Search for the cell housing the specified text and yield its (x, y) center coordinate. 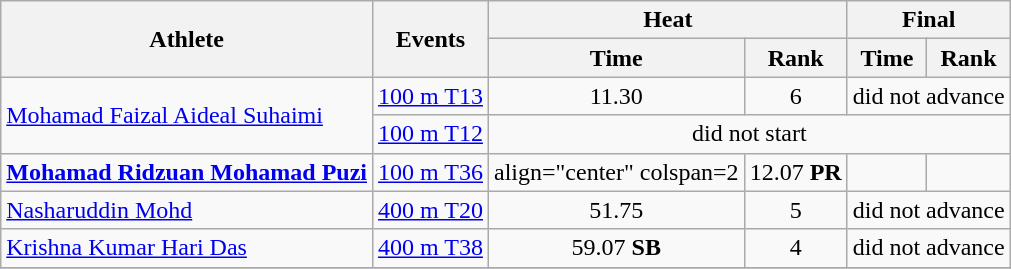
Final (928, 20)
400 m T38 (431, 248)
400 m T20 (431, 210)
Events (431, 39)
5 (796, 210)
12.07 PR (796, 172)
6 (796, 96)
4 (796, 248)
11.30 (616, 96)
100 m T12 (431, 134)
Mohamad Ridzuan Mohamad Puzi (187, 172)
did not start (749, 134)
100 m T13 (431, 96)
align="center" colspan=2 (616, 172)
100 m T36 (431, 172)
Athlete (187, 39)
Krishna Kumar Hari Das (187, 248)
Mohamad Faizal Aideal Suhaimi (187, 115)
51.75 (616, 210)
59.07 SB (616, 248)
Nasharuddin Mohd (187, 210)
Heat (668, 20)
